Extract the [X, Y] coordinate from the center of the cell holding the provided text.  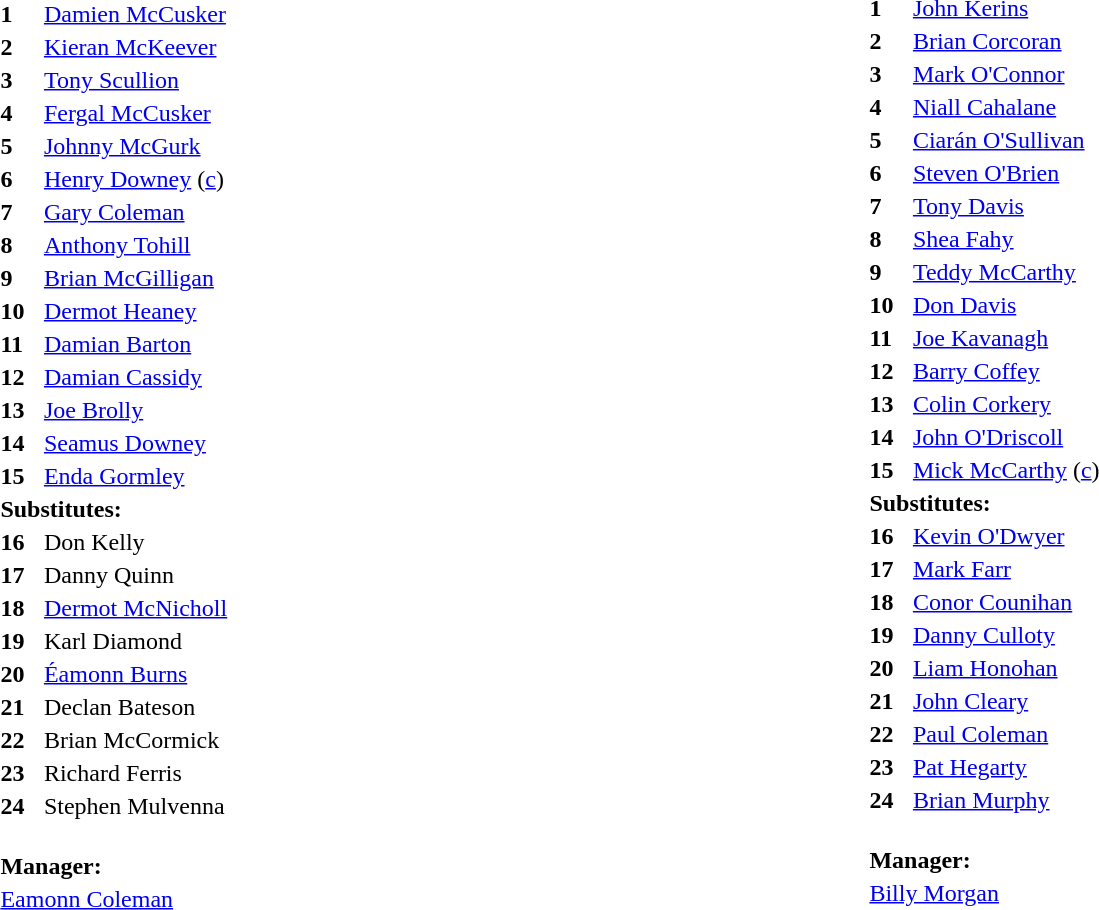
Kieran McKeever [136, 48]
Tony Scullion [136, 80]
Declan Bateson [136, 708]
Brian McGilligan [136, 278]
Manager: [116, 853]
Gary Coleman [136, 212]
Johnny McGurk [136, 146]
Joe Brolly [136, 410]
Karl Diamond [136, 642]
Damian Barton [136, 344]
Éamonn Burns [136, 674]
Don Kelly [136, 542]
Substitutes: [116, 510]
Brian McCormick [136, 740]
Danny Quinn [136, 576]
Dermot McNicholl [136, 608]
Damien McCusker [136, 14]
Enda Gormley [136, 476]
Stephen Mulvenna [136, 806]
Seamus Downey [136, 444]
Damian Cassidy [136, 378]
Richard Ferris [136, 774]
1 [19, 14]
Dermot Heaney [136, 312]
Fergal McCusker [136, 114]
Henry Downey (c) [136, 180]
Anthony Tohill [136, 246]
